Output the [x, y] coordinate of the center of the cell containing the given text.  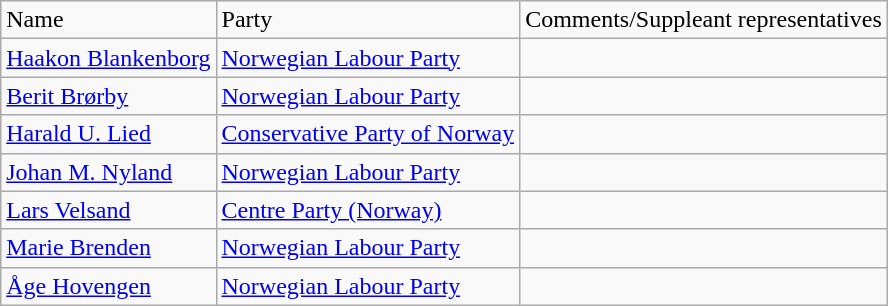
Haakon Blankenborg [108, 58]
Name [108, 20]
Berit Brørby [108, 96]
Lars Velsand [108, 210]
Marie Brenden [108, 248]
Åge Hovengen [108, 286]
Party [368, 20]
Harald U. Lied [108, 134]
Centre Party (Norway) [368, 210]
Comments/Suppleant representatives [704, 20]
Johan M. Nyland [108, 172]
Conservative Party of Norway [368, 134]
